For the text-containing cell, return its midpoint in (X, Y) coordinate format. 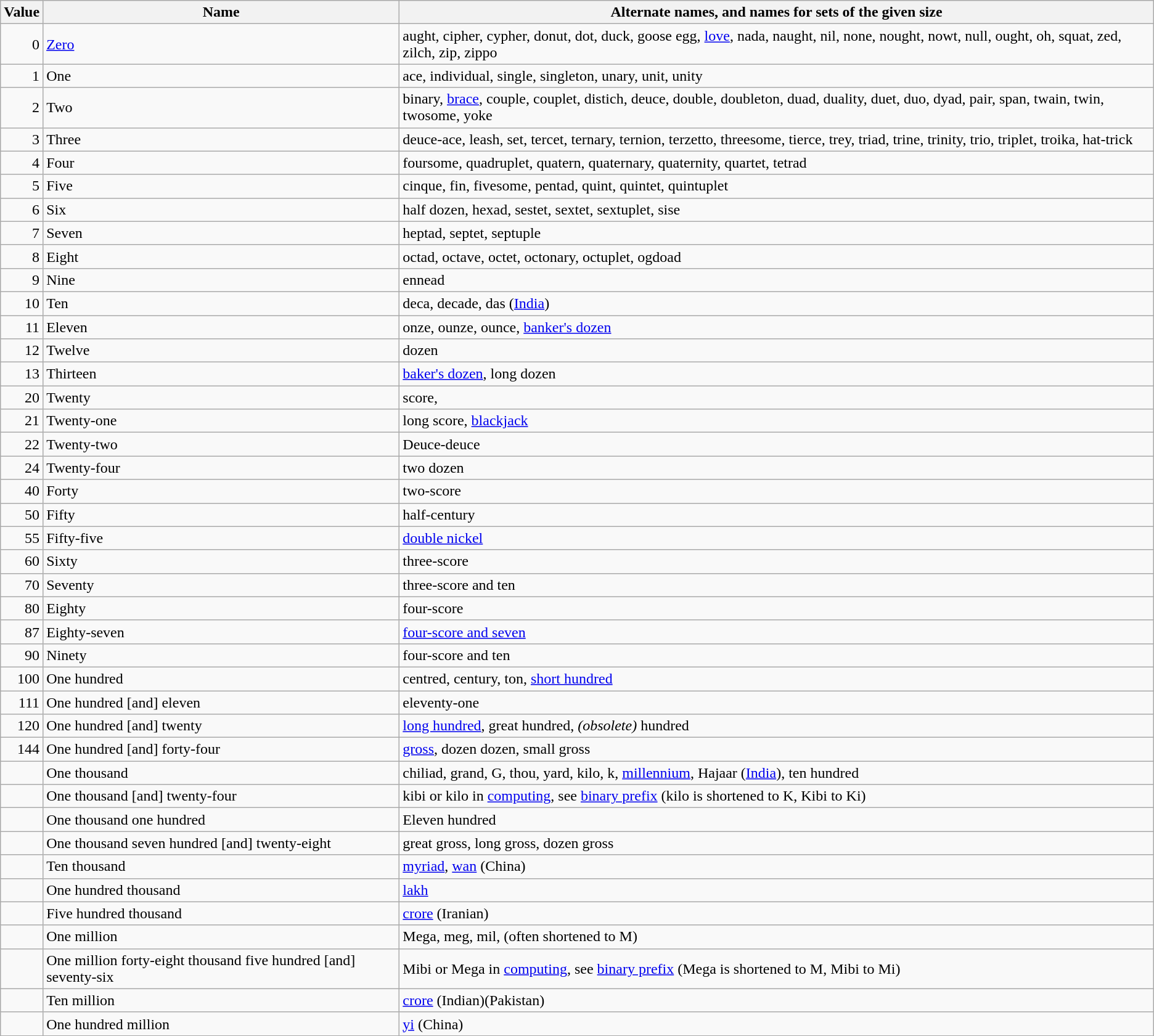
21 (22, 421)
kibi or kilo in computing, see binary prefix (kilo is shortened to K, Kibi to Ki) (777, 796)
One hundred [and] forty-four (221, 749)
eleventy-one (777, 702)
heptad, septet, septuple (777, 233)
9 (22, 280)
Ninety (221, 655)
two-score (777, 491)
40 (22, 491)
12 (22, 351)
Three (221, 139)
crore (Iranian) (777, 913)
80 (22, 608)
score, (777, 398)
baker's dozen, long dozen (777, 374)
Nine (221, 280)
0 (22, 44)
One million (221, 937)
Name (221, 12)
One thousand seven hundred [and] twenty-eight (221, 843)
Four (221, 163)
87 (22, 632)
One thousand (221, 773)
cinque, fin, fivesome, pentad, quint, quintet, quintuplet (777, 186)
Ten million (221, 1000)
Seven (221, 233)
Twenty-one (221, 421)
Twenty-two (221, 444)
24 (22, 468)
aught, cipher, cypher, donut, dot, duck, goose egg, love, nada, naught, nil, none, nought, nowt, null, ought, oh, squat, zed, zilch, zip, zippo (777, 44)
four-score (777, 608)
Value (22, 12)
Forty (221, 491)
double nickel (777, 538)
111 (22, 702)
Sixty (221, 561)
55 (22, 538)
One hundred [and] twenty (221, 726)
dozen (777, 351)
11 (22, 327)
Eight (221, 256)
Eleven (221, 327)
half-century (777, 515)
3 (22, 139)
Zero (221, 44)
Five hundred thousand (221, 913)
Twelve (221, 351)
13 (22, 374)
10 (22, 303)
One million forty-eight thousand five hundred [and] seventy-six (221, 969)
foursome, quadruplet, quatern, quaternary, quaternity, quartet, tetrad (777, 163)
One (221, 76)
2 (22, 107)
7 (22, 233)
chiliad, grand, G, thou, yard, kilo, k, millennium, Hajaar (India), ten hundred (777, 773)
90 (22, 655)
One thousand [and] twenty-four (221, 796)
Five (221, 186)
great gross, long gross, dozen gross (777, 843)
yi (China) (777, 1024)
4 (22, 163)
One thousand one hundred (221, 820)
20 (22, 398)
two dozen (777, 468)
Ten thousand (221, 867)
lakh (777, 890)
Thirteen (221, 374)
octad, octave, octet, octonary, octuplet, ogdoad (777, 256)
ennead (777, 280)
6 (22, 210)
One hundred thousand (221, 890)
Eighty (221, 608)
binary, brace, couple, couplet, distich, deuce, double, doubleton, duad, duality, duet, duo, dyad, pair, span, twain, twin, twosome, yoke (777, 107)
144 (22, 749)
Eighty-seven (221, 632)
Eleven hundred (777, 820)
120 (22, 726)
three-score and ten (777, 585)
70 (22, 585)
Mibi or Mega in computing, see binary prefix (Mega is shortened to M, Mibi to Mi) (777, 969)
onze, ounze, ounce, banker's dozen (777, 327)
50 (22, 515)
Twenty (221, 398)
myriad, wan (China) (777, 867)
60 (22, 561)
1 (22, 76)
ace, individual, single, singleton, unary, unit, unity (777, 76)
deca, decade, das (India) (777, 303)
deuce-ace, leash, set, tercet, ternary, ternion, terzetto, threesome, tierce, trey, triad, trine, trinity, trio, triplet, troika, hat-trick (777, 139)
gross, dozen dozen, small gross (777, 749)
Fifty-five (221, 538)
Six (221, 210)
One hundred million (221, 1024)
long hundred, great hundred, (obsolete) hundred (777, 726)
four-score and seven (777, 632)
half dozen, hexad, sestet, sextet, sextuplet, sise (777, 210)
5 (22, 186)
One hundred [and] eleven (221, 702)
crore (Indian)(Pakistan) (777, 1000)
22 (22, 444)
four-score and ten (777, 655)
Deuce-deuce (777, 444)
Two (221, 107)
Seventy (221, 585)
One hundred (221, 679)
Fifty (221, 515)
Twenty-four (221, 468)
Mega, meg, mil, (often shortened to M) (777, 937)
Alternate names, and names for sets of the given size (777, 12)
centred, century, ton, short hundred (777, 679)
three-score (777, 561)
100 (22, 679)
Ten (221, 303)
long score, blackjack (777, 421)
8 (22, 256)
